Pinpoint the cell where the given text exists, returning its [X, Y] midpoint coordinate. 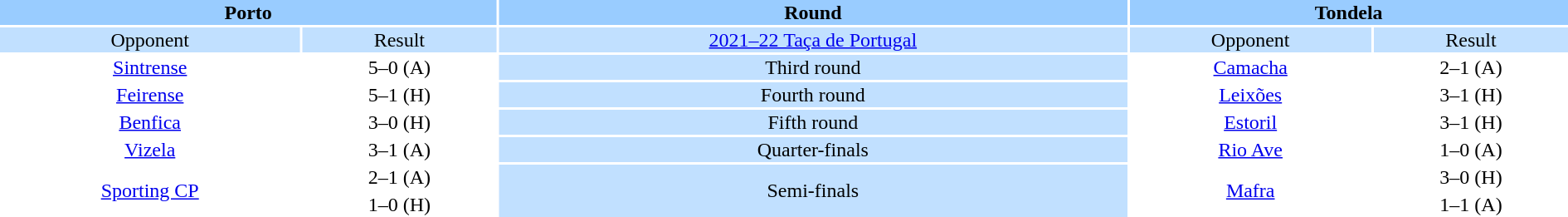
Round [813, 12]
Estoril [1250, 122]
Third round [813, 67]
Mafra [1250, 191]
Sporting CP [149, 191]
Rio Ave [1250, 150]
Fourth round [813, 95]
Vizela [149, 150]
Benfica [149, 122]
2021–22 Taça de Portugal [813, 40]
Tondela [1349, 12]
3–1 (A) [399, 150]
Sintrense [149, 67]
Leixões [1250, 95]
Fifth round [813, 122]
1–1 (A) [1471, 205]
5–0 (A) [399, 67]
Camacha [1250, 67]
5–1 (H) [399, 95]
1–0 (H) [399, 205]
Quarter-finals [813, 150]
Porto [248, 12]
Semi-finals [813, 191]
Feirense [149, 95]
1–0 (A) [1471, 150]
